Locate the cell with the specified text and output its (x, y) center coordinate. 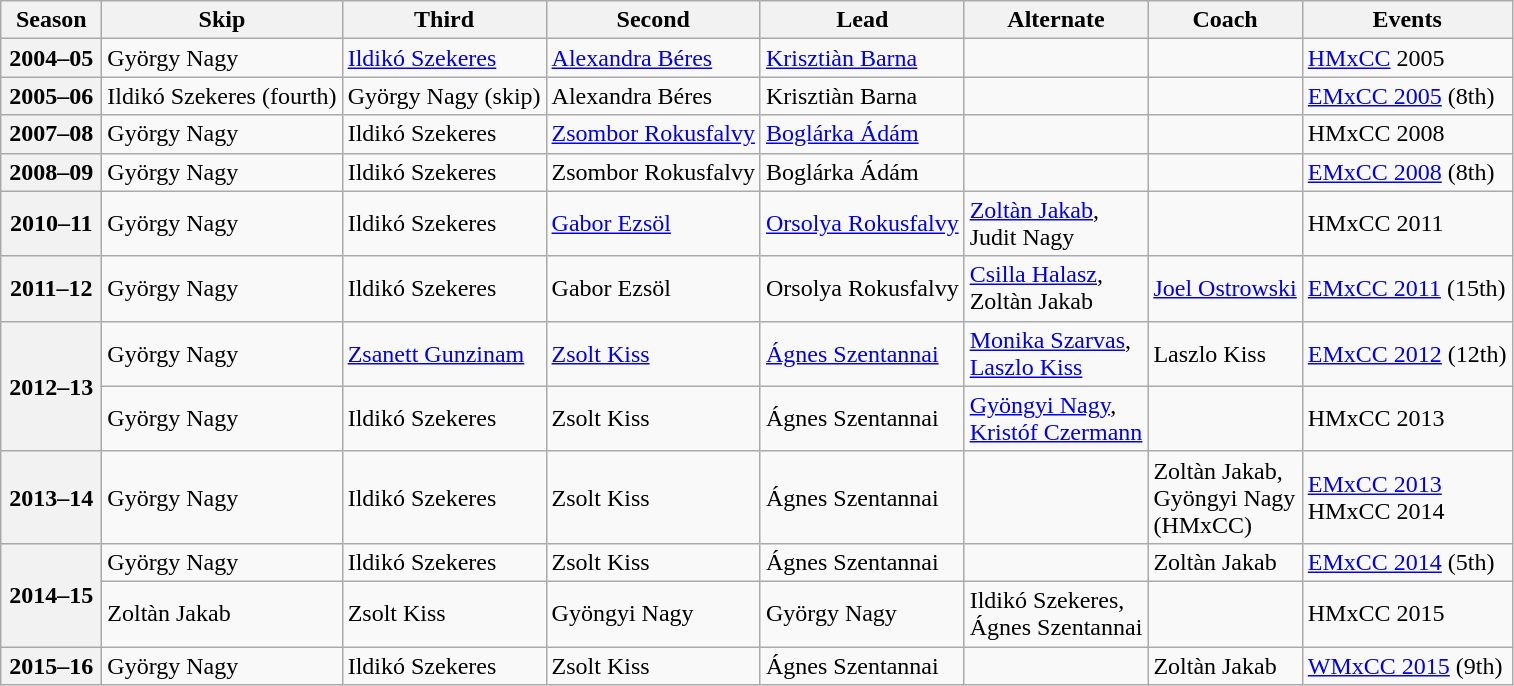
WMxCC 2015 (9th) (1407, 665)
Ildikó Szekeres (fourth) (222, 96)
Csilla Halasz,Zoltàn Jakab (1056, 288)
2013–14 (52, 497)
Gyöngyi Nagy,Kristóf Czermann (1056, 418)
2010–11 (52, 224)
HMxCC 2011 (1407, 224)
Joel Ostrowski (1225, 288)
Zoltàn Jakab,Gyöngyi Nagy(HMxCC) (1225, 497)
2014–15 (52, 594)
Skip (222, 20)
Zoltàn Jakab,Judit Nagy (1056, 224)
Monika Szarvas,Laszlo Kiss (1056, 354)
EMxCC 2005 (8th) (1407, 96)
Alternate (1056, 20)
EMxCC 2011 (15th) (1407, 288)
Third (444, 20)
György Nagy (skip) (444, 96)
2015–16 (52, 665)
2008–09 (52, 172)
Events (1407, 20)
Laszlo Kiss (1225, 354)
Lead (862, 20)
EMxCC 2014 (5th) (1407, 562)
Season (52, 20)
HMxCC 2013 (1407, 418)
Zsanett Gunzinam (444, 354)
EMxCC 2008 (8th) (1407, 172)
2005–06 (52, 96)
2007–08 (52, 134)
2012–13 (52, 386)
HMxCC 2005 (1407, 58)
EMxCC 2013 HMxCC 2014 (1407, 497)
2004–05 (52, 58)
Coach (1225, 20)
HMxCC 2015 (1407, 614)
2011–12 (52, 288)
HMxCC 2008 (1407, 134)
EMxCC 2012 (12th) (1407, 354)
Ildikó Szekeres,Ágnes Szentannai (1056, 614)
Second (653, 20)
Gyöngyi Nagy (653, 614)
